Return the (X, Y) coordinate for the center point of the cell that contains the specified text.  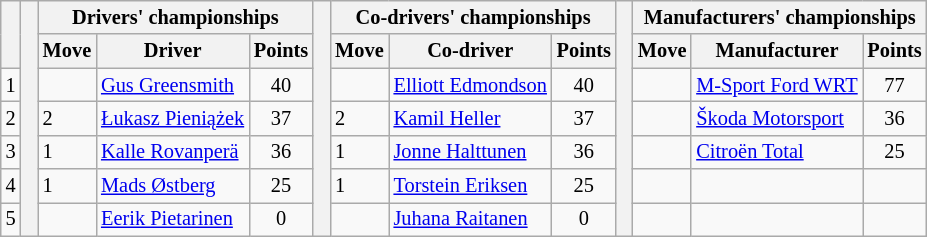
77 (895, 85)
Torstein Eriksen (470, 186)
Co-driver (470, 51)
M-Sport Ford WRT (776, 85)
Mads Østberg (172, 186)
Kamil Heller (470, 118)
Citroën Total (776, 152)
Driver (172, 51)
Juhana Raitanen (470, 219)
Elliott Edmondson (470, 85)
Manufacturer (776, 51)
5 (11, 219)
Škoda Motorsport (776, 118)
Co-drivers' championships (473, 17)
Łukasz Pieniążek (172, 118)
3 (11, 152)
Drivers' championships (176, 17)
Gus Greensmith (172, 85)
Kalle Rovanperä (172, 152)
Manufacturers' championships (780, 17)
4 (11, 186)
Eerik Pietarinen (172, 219)
Jonne Halttunen (470, 152)
